For the text-containing cell, return its midpoint in (X, Y) coordinate format. 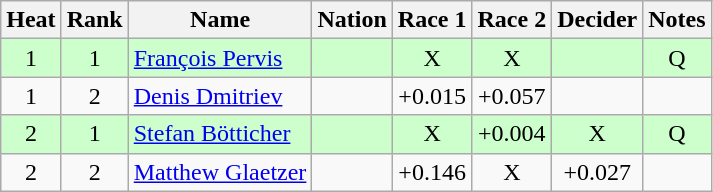
Denis Dmitriev (220, 96)
Heat (31, 20)
Race 2 (512, 20)
Rank (94, 20)
+0.015 (432, 96)
Name (220, 20)
Race 1 (432, 20)
François Pervis (220, 58)
Stefan Bötticher (220, 134)
+0.146 (432, 172)
Nation (352, 20)
Decider (598, 20)
Notes (677, 20)
+0.027 (598, 172)
+0.004 (512, 134)
+0.057 (512, 96)
Matthew Glaetzer (220, 172)
